Determine the [X, Y] coordinate at the center of the cell enclosing the given text.  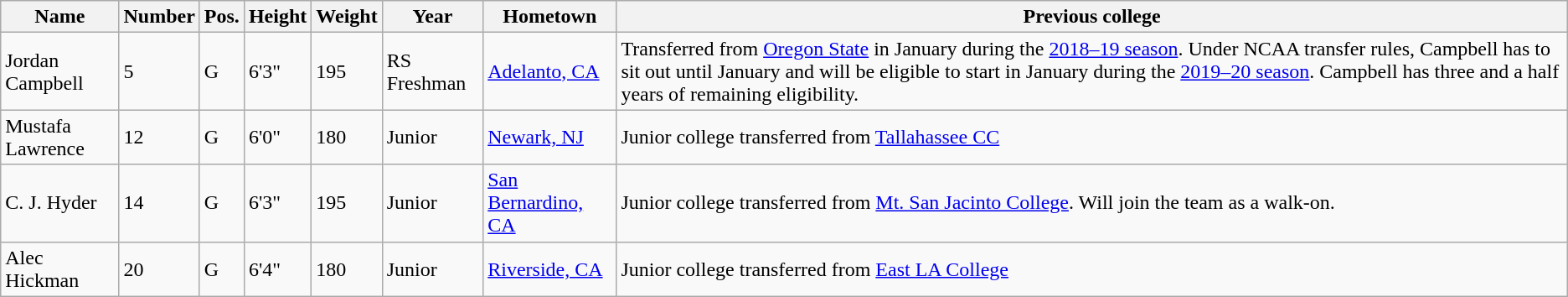
C. J. Hyder [60, 203]
Adelanto, CA [549, 71]
Alec Hickman [60, 268]
6'0" [277, 138]
Riverside, CA [549, 268]
San Bernardino, CA [549, 203]
Mustafa Lawrence [60, 138]
Pos. [221, 17]
Number [159, 17]
Jordan Campbell [60, 71]
6'4" [277, 268]
20 [159, 268]
Weight [347, 17]
Newark, NJ [549, 138]
Junior college transferred from Mt. San Jacinto College. Will join the team as a walk-on. [1092, 203]
Junior college transferred from Tallahassee CC [1092, 138]
14 [159, 203]
5 [159, 71]
12 [159, 138]
RS Freshman [432, 71]
Height [277, 17]
Previous college [1092, 17]
Junior college transferred from East LA College [1092, 268]
Year [432, 17]
Name [60, 17]
Hometown [549, 17]
